Detect which cell encompasses the target text, then output its [X, Y] center coordinate. 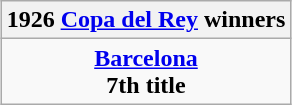
1926 Copa del Rey winners [146, 20]
Barcelona7th title [146, 72]
